Capture the cell that displays the provided text and extract its (X, Y) central coordinate. 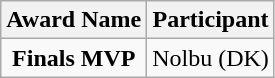
Award Name (74, 20)
Nolbu (DK) (211, 58)
Finals MVP (74, 58)
Participant (211, 20)
